Determine the (X, Y) coordinate at the center of the cell enclosing the given text.  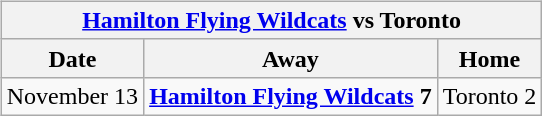
Away (291, 58)
Home (490, 58)
Toronto 2 (490, 96)
Date (72, 58)
Hamilton Flying Wildcats 7 (291, 96)
November 13 (72, 96)
Hamilton Flying Wildcats vs Toronto (272, 20)
